For the text-containing cell, return its midpoint in [x, y] coordinate format. 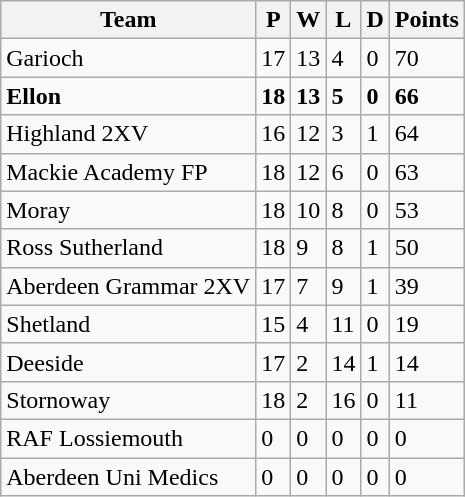
Aberdeen Uni Medics [128, 477]
Stornoway [128, 400]
53 [426, 210]
50 [426, 248]
Deeside [128, 362]
10 [308, 210]
Aberdeen Grammar 2XV [128, 286]
3 [344, 134]
Ross Sutherland [128, 248]
L [344, 20]
W [308, 20]
6 [344, 172]
Mackie Academy FP [128, 172]
Shetland [128, 324]
Team [128, 20]
66 [426, 96]
64 [426, 134]
Garioch [128, 58]
7 [308, 286]
Ellon [128, 96]
5 [344, 96]
15 [274, 324]
Points [426, 20]
70 [426, 58]
Highland 2XV [128, 134]
RAF Lossiemouth [128, 438]
39 [426, 286]
D [375, 20]
Moray [128, 210]
63 [426, 172]
19 [426, 324]
P [274, 20]
